Identify which cell holds the provided text, then report its (x, y) central coordinate. 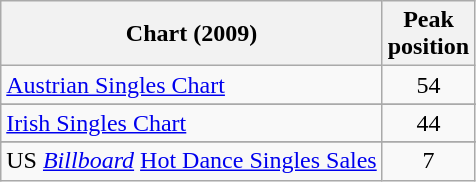
US Billboard Hot Dance Singles Sales (192, 161)
Austrian Singles Chart (192, 85)
Peakposition (428, 34)
7 (428, 161)
Chart (2009) (192, 34)
Irish Singles Chart (192, 123)
44 (428, 123)
54 (428, 85)
